Scan for the cell matching the given text and deliver its (x, y) coordinate at center. 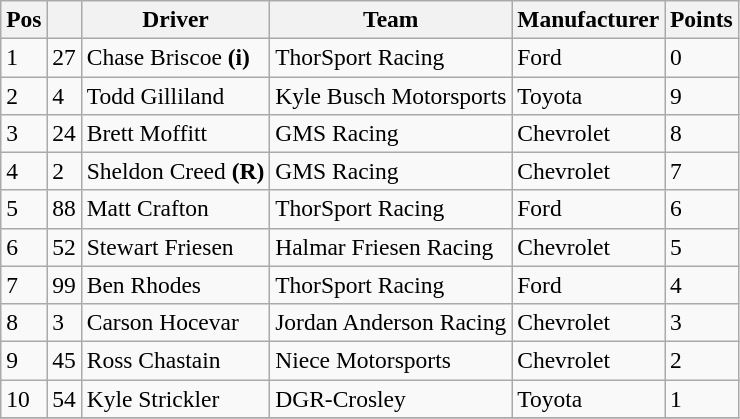
52 (64, 247)
Chase Briscoe (i) (175, 57)
Manufacturer (588, 19)
DGR-Crosley (391, 398)
10 (24, 398)
Matt Crafton (175, 209)
Jordan Anderson Racing (391, 322)
Todd Gilliland (175, 95)
88 (64, 209)
99 (64, 285)
0 (702, 57)
54 (64, 398)
Stewart Friesen (175, 247)
Kyle Strickler (175, 398)
Ben Rhodes (175, 285)
Halmar Friesen Racing (391, 247)
24 (64, 133)
Brett Moffitt (175, 133)
Sheldon Creed (R) (175, 171)
Team (391, 19)
Driver (175, 19)
Kyle Busch Motorsports (391, 95)
Niece Motorsports (391, 360)
Pos (24, 19)
27 (64, 57)
Ross Chastain (175, 360)
Carson Hocevar (175, 322)
45 (64, 360)
Points (702, 19)
